Output the (x, y) coordinate of the center of the cell containing the given text.  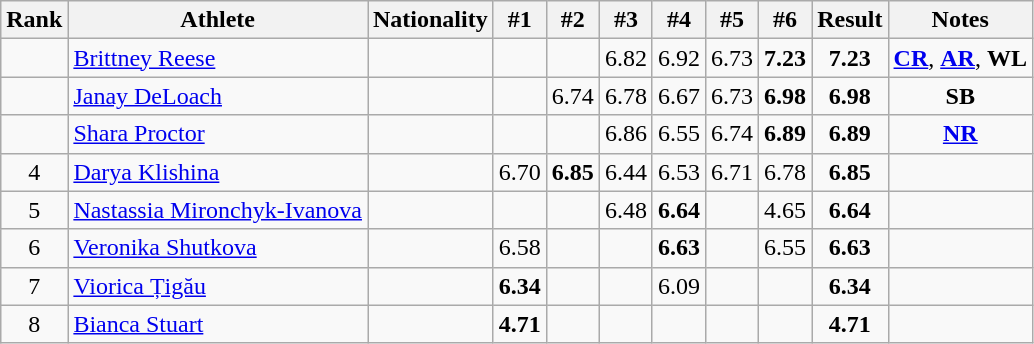
6.70 (520, 172)
4 (34, 172)
Notes (960, 20)
6.71 (732, 172)
6.09 (678, 286)
Rank (34, 20)
CR, AR, WL (960, 58)
#4 (678, 20)
Viorica Țigău (218, 286)
Nastassia Mironchyk-Ivanova (218, 210)
6.53 (678, 172)
#3 (626, 20)
SB (960, 96)
#2 (572, 20)
7 (34, 286)
8 (34, 324)
Shara Proctor (218, 134)
Result (850, 20)
6.48 (626, 210)
6 (34, 248)
Athlete (218, 20)
4.65 (786, 210)
#6 (786, 20)
Nationality (431, 20)
5 (34, 210)
Darya Klishina (218, 172)
Bianca Stuart (218, 324)
6.92 (678, 58)
Veronika Shutkova (218, 248)
6.44 (626, 172)
6.67 (678, 96)
6.86 (626, 134)
6.58 (520, 248)
Brittney Reese (218, 58)
NR (960, 134)
#1 (520, 20)
Janay DeLoach (218, 96)
#5 (732, 20)
6.82 (626, 58)
